Find where the given text appears and provide that cell's center as (x, y) coordinate. 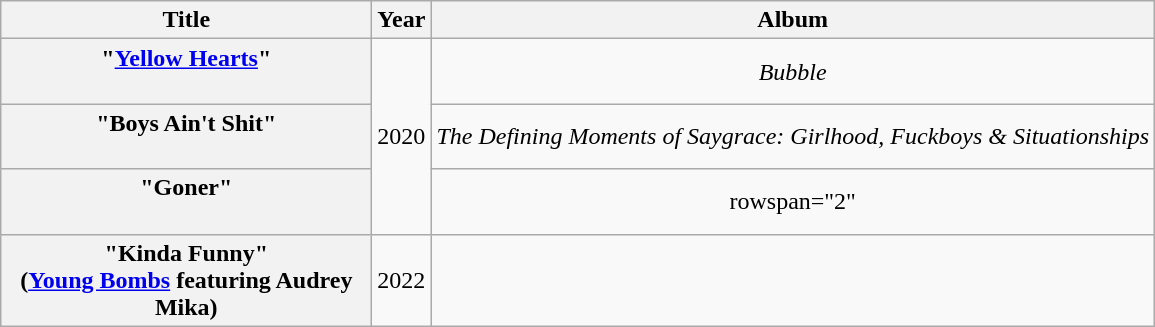
Year (402, 20)
2020 (402, 136)
2022 (402, 280)
Bubble (793, 72)
rowspan="2" (793, 202)
The Defining Moments of Saygrace: Girlhood, Fuckboys & Situationships (793, 136)
"Boys Ain't Shit" (186, 136)
"Yellow Hearts" (186, 72)
"Kinda Funny" (Young Bombs featuring Audrey Mika) (186, 280)
"Goner" (186, 202)
Album (793, 20)
Title (186, 20)
